From the cell containing the given text, extract its center point as (x, y) coordinate. 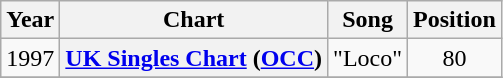
80 (455, 58)
Chart (194, 20)
Song (368, 20)
Position (455, 20)
Year (30, 20)
UK Singles Chart (OCC) (194, 58)
1997 (30, 58)
"Loco" (368, 58)
